Extract the (X, Y) coordinate from the center of the cell holding the provided text.  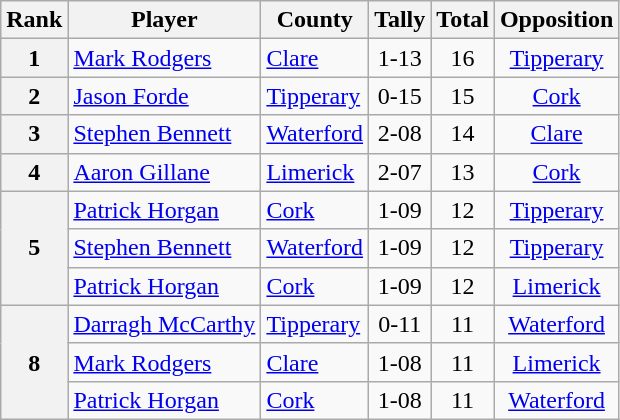
1-13 (400, 58)
Jason Forde (164, 96)
Darragh McCarthy (164, 324)
Player (164, 20)
2-08 (400, 134)
13 (463, 172)
2 (34, 96)
0-15 (400, 96)
15 (463, 96)
8 (34, 362)
County (315, 20)
5 (34, 248)
16 (463, 58)
4 (34, 172)
Total (463, 20)
14 (463, 134)
Tally (400, 20)
3 (34, 134)
Rank (34, 20)
2-07 (400, 172)
Aaron Gillane (164, 172)
0-11 (400, 324)
1 (34, 58)
Opposition (556, 20)
